Extract the (x, y) coordinate from the center of the cell holding the provided text.  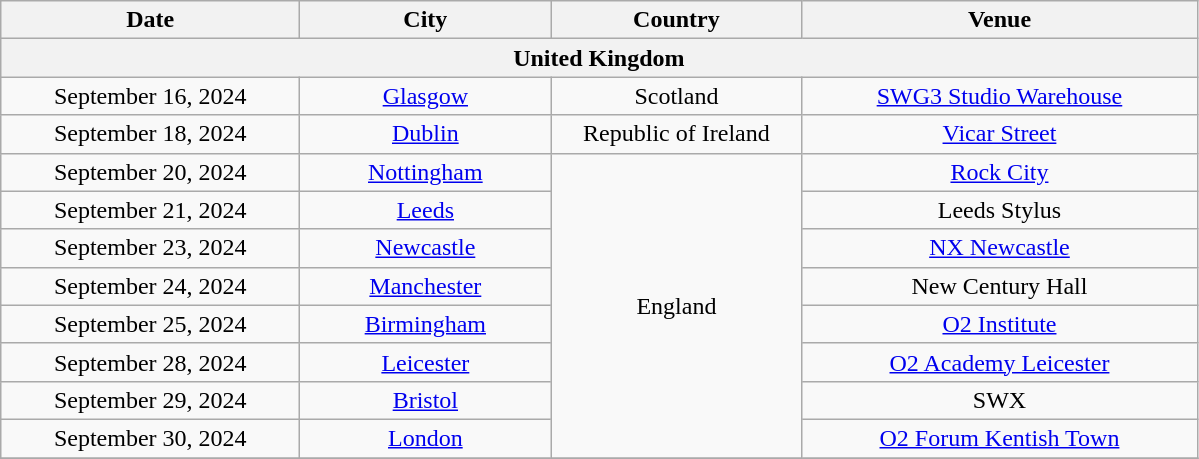
Leeds Stylus (1000, 210)
O2 Forum Kentish Town (1000, 438)
September 28, 2024 (150, 362)
Bristol (426, 400)
September 24, 2024 (150, 286)
Venue (1000, 20)
Birmingham (426, 324)
Leeds (426, 210)
Dublin (426, 134)
September 16, 2024 (150, 96)
SWG3 Studio Warehouse (1000, 96)
September 29, 2024 (150, 400)
New Century Hall (1000, 286)
September 30, 2024 (150, 438)
Republic of Ireland (676, 134)
O2 Academy Leicester (1000, 362)
September 20, 2024 (150, 172)
United Kingdom (599, 58)
SWX (1000, 400)
Rock City (1000, 172)
Leicester (426, 362)
Scotland (676, 96)
City (426, 20)
Country (676, 20)
Manchester (426, 286)
September 21, 2024 (150, 210)
Date (150, 20)
Glasgow (426, 96)
Vicar Street (1000, 134)
Newcastle (426, 248)
September 23, 2024 (150, 248)
September 25, 2024 (150, 324)
September 18, 2024 (150, 134)
Nottingham (426, 172)
O2 Institute (1000, 324)
London (426, 438)
NX Newcastle (1000, 248)
England (676, 305)
